Locate the cell with the specified text and output its [X, Y] center coordinate. 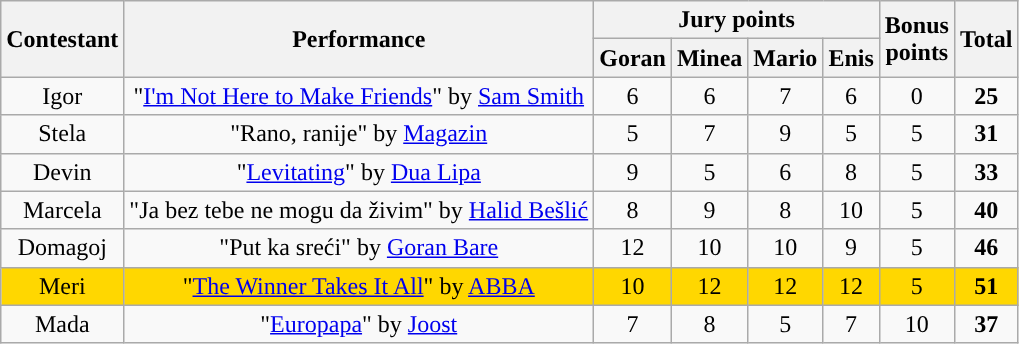
33 [986, 172]
"Rano, ranije" by Magazin [359, 134]
Marcela [62, 210]
Minea [709, 58]
Jury points [737, 20]
Total [986, 39]
Enis [851, 58]
Performance [359, 39]
Domagoj [62, 248]
31 [986, 134]
0 [916, 96]
Bonuspoints [916, 39]
"Ja bez tebe ne mogu da živim" by Halid Bešlić [359, 210]
25 [986, 96]
"Put ka sreći" by Goran Bare [359, 248]
Stela [62, 134]
Devin [62, 172]
Mario [786, 58]
Mada [62, 324]
Meri [62, 286]
37 [986, 324]
Contestant [62, 39]
"Europapa" by Joost [359, 324]
51 [986, 286]
"Levitating" by Dua Lipa [359, 172]
Goran [633, 58]
Igor [62, 96]
"I'm Not Here to Make Friends" by Sam Smith [359, 96]
40 [986, 210]
"The Winner Takes It All" by ABBA [359, 286]
46 [986, 248]
